Extract the (X, Y) coordinate from the center of the cell holding the provided text.  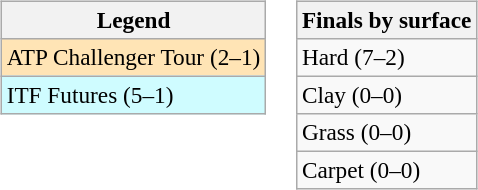
Clay (0–0) (387, 95)
Carpet (0–0) (387, 171)
Grass (0–0) (387, 133)
Hard (7–2) (387, 57)
Finals by surface (387, 20)
ITF Futures (5–1) (133, 95)
Legend (133, 20)
ATP Challenger Tour (2–1) (133, 57)
